Provide the [X, Y] coordinate of the cell's center where the given text is located.  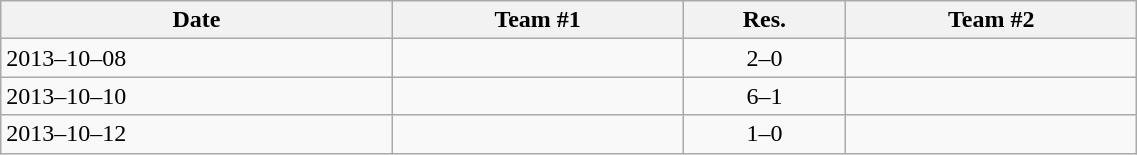
Date [196, 20]
2013–10–10 [196, 96]
1–0 [764, 134]
2013–10–12 [196, 134]
Team #2 [992, 20]
2–0 [764, 58]
Res. [764, 20]
Team #1 [538, 20]
6–1 [764, 96]
2013–10–08 [196, 58]
